Identify which cell holds the provided text, then report its (X, Y) central coordinate. 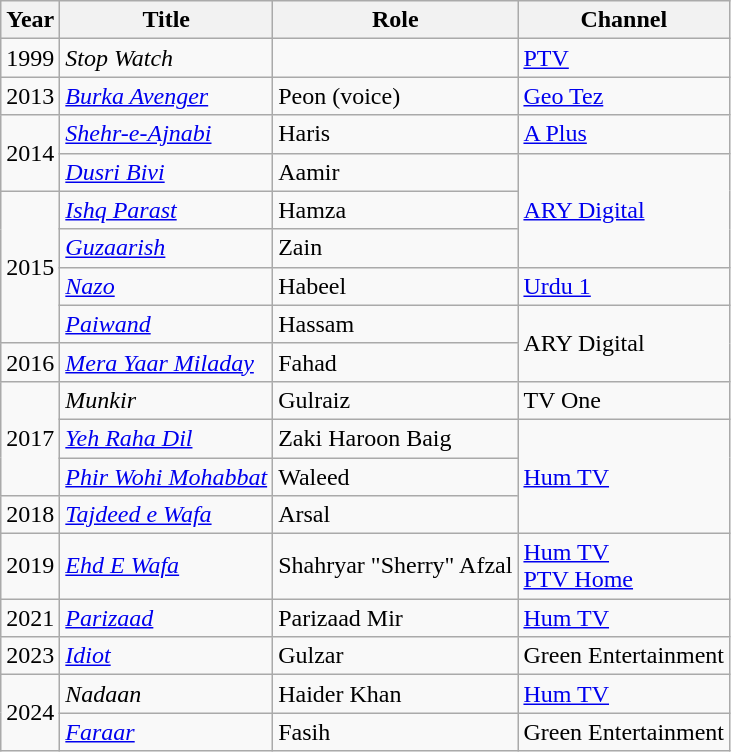
2024 (30, 713)
Parizaad (166, 618)
1999 (30, 58)
Title (166, 20)
Role (396, 20)
Haris (396, 134)
Arsal (396, 515)
2014 (30, 153)
Hassam (396, 324)
Mera Yaar Miladay (166, 362)
Hamza (396, 210)
Stop Watch (166, 58)
Tajdeed e Wafa (166, 515)
Fasih (396, 732)
Phir Wohi Mohabbat (166, 477)
Channel (624, 20)
Burka Avenger (166, 96)
TV One (624, 400)
2023 (30, 656)
Zaki Haroon Baig (396, 438)
Munkir (166, 400)
Aamir (396, 172)
Ishq Parast (166, 210)
Year (30, 20)
Gulraiz (396, 400)
Waleed (396, 477)
2013 (30, 96)
Yeh Raha Dil (166, 438)
Nazo (166, 286)
Peon (voice) (396, 96)
Urdu 1 (624, 286)
Faraar (166, 732)
Geo Tez (624, 96)
Zain (396, 248)
Guzaarish (166, 248)
Idiot (166, 656)
2015 (30, 267)
Shehr-e-Ajnabi (166, 134)
Fahad (396, 362)
Habeel (396, 286)
Nadaan (166, 694)
Gulzar (396, 656)
Hum TVPTV Home (624, 566)
2017 (30, 438)
2016 (30, 362)
Haider Khan (396, 694)
2019 (30, 566)
2018 (30, 515)
Shahryar "Sherry" Afzal (396, 566)
Parizaad Mir (396, 618)
Paiwand (166, 324)
A Plus (624, 134)
PTV (624, 58)
Ehd E Wafa (166, 566)
2021 (30, 618)
Dusri Bivi (166, 172)
